Locate the cell with the specified text and output its (x, y) center coordinate. 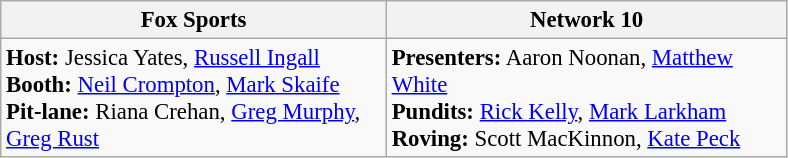
Host: Jessica Yates, Russell IngallBooth: Neil Crompton, Mark SkaifePit-lane: Riana Crehan, Greg Murphy, Greg Rust (194, 98)
Network 10 (586, 20)
Presenters: Aaron Noonan, Matthew WhitePundits: Rick Kelly, Mark LarkhamRoving: Scott MacKinnon, Kate Peck (586, 98)
Fox Sports (194, 20)
